Detect which cell encompasses the target text, then output its (X, Y) center coordinate. 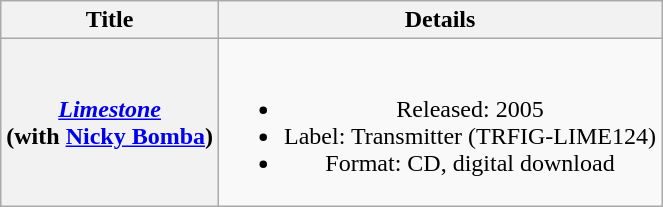
Details (440, 20)
Limestone (with Nicky Bomba) (110, 122)
Released: 2005Label: Transmitter (TRFIG-LIME124)Format: CD, digital download (440, 122)
Title (110, 20)
